From the cell containing the given text, extract its center point as (x, y) coordinate. 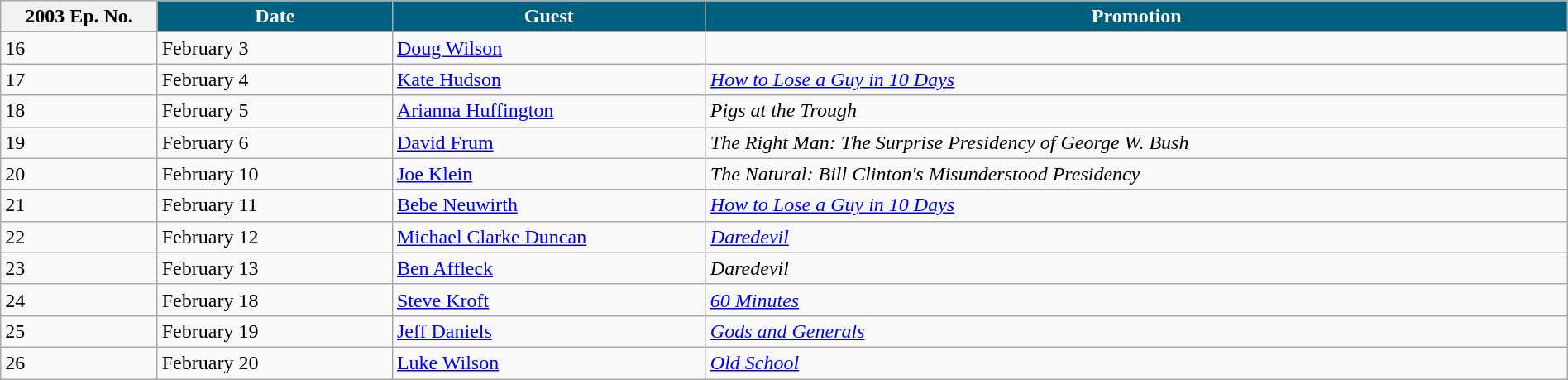
16 (79, 48)
18 (79, 111)
Joe Klein (549, 174)
February 5 (275, 111)
2003 Ep. No. (79, 17)
60 Minutes (1136, 300)
Promotion (1136, 17)
26 (79, 363)
February 13 (275, 268)
February 12 (275, 237)
The Natural: Bill Clinton's Misunderstood Presidency (1136, 174)
24 (79, 300)
David Frum (549, 142)
February 18 (275, 300)
Bebe Neuwirth (549, 205)
Date (275, 17)
February 6 (275, 142)
Old School (1136, 363)
20 (79, 174)
February 4 (275, 79)
17 (79, 79)
February 10 (275, 174)
February 11 (275, 205)
Gods and Generals (1136, 331)
Arianna Huffington (549, 111)
February 3 (275, 48)
Pigs at the Trough (1136, 111)
Doug Wilson (549, 48)
Michael Clarke Duncan (549, 237)
Steve Kroft (549, 300)
Guest (549, 17)
19 (79, 142)
The Right Man: The Surprise Presidency of George W. Bush (1136, 142)
February 20 (275, 363)
23 (79, 268)
21 (79, 205)
Ben Affleck (549, 268)
Kate Hudson (549, 79)
Luke Wilson (549, 363)
25 (79, 331)
Jeff Daniels (549, 331)
February 19 (275, 331)
22 (79, 237)
